Capture the cell that displays the provided text and extract its (x, y) central coordinate. 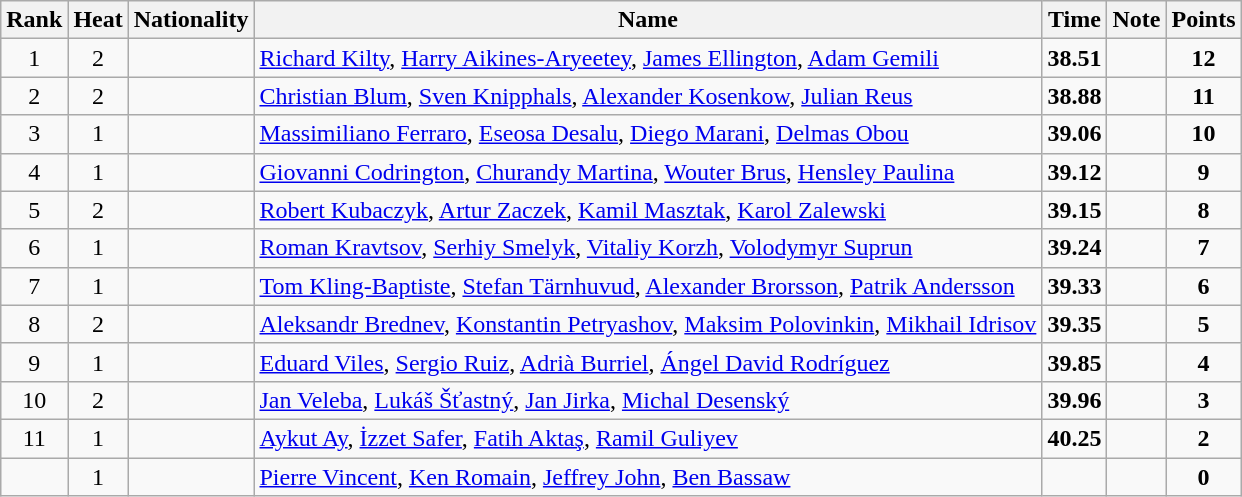
Roman Kravtsov, Serhiy Smelyk, Vitaliy Korzh, Volodymyr Suprun (648, 248)
Aykut Ay, İzzet Safer, Fatih Aktaş, Ramil Guliyev (648, 438)
Jan Veleba, Lukáš Šťastný, Jan Jirka, Michal Desenský (648, 400)
Note (1136, 20)
39.33 (1074, 286)
Points (1204, 20)
0 (1204, 477)
39.85 (1074, 362)
Heat (98, 20)
12 (1204, 58)
38.88 (1074, 96)
38.51 (1074, 58)
39.12 (1074, 172)
Nationality (191, 20)
39.15 (1074, 210)
39.06 (1074, 134)
40.25 (1074, 438)
Name (648, 20)
Pierre Vincent, Ken Romain, Jeffrey John, Ben Bassaw (648, 477)
Tom Kling-Baptiste, Stefan Tärnhuvud, Alexander Brorsson, Patrik Andersson (648, 286)
Robert Kubaczyk, Artur Zaczek, Kamil Masztak, Karol Zalewski (648, 210)
Massimiliano Ferraro, Eseosa Desalu, Diego Marani, Delmas Obou (648, 134)
Giovanni Codrington, Churandy Martina, Wouter Brus, Hensley Paulina (648, 172)
Christian Blum, Sven Knipphals, Alexander Kosenkow, Julian Reus (648, 96)
Eduard Viles, Sergio Ruiz, Adrià Burriel, Ángel David Rodríguez (648, 362)
39.35 (1074, 324)
39.24 (1074, 248)
Richard Kilty, Harry Aikines-Aryeetey, James Ellington, Adam Gemili (648, 58)
Rank (34, 20)
Aleksandr Brednev, Konstantin Petryashov, Maksim Polovinkin, Mikhail Idrisov (648, 324)
39.96 (1074, 400)
Time (1074, 20)
